Pinpoint the cell where the given text exists, returning its (X, Y) midpoint coordinate. 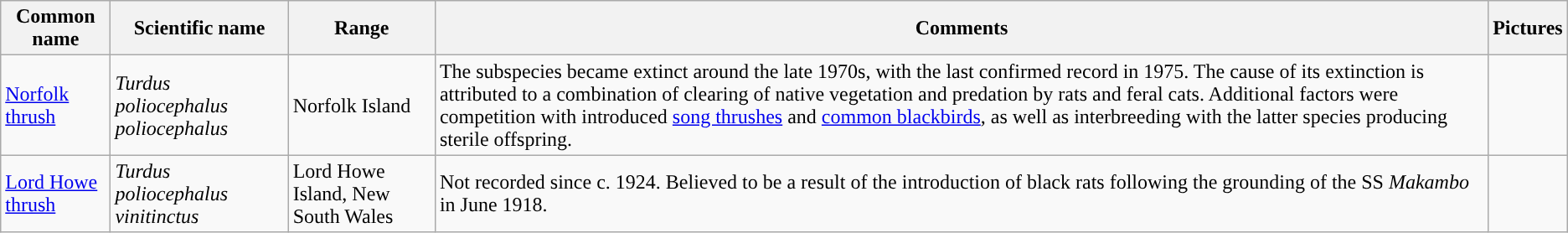
Lord Howe thrush (55, 194)
Range (362, 28)
Scientific name (199, 28)
Pictures (1528, 28)
Not recorded since c. 1924. Believed to be a result of the introduction of black rats following the grounding of the SS Makambo in June 1918. (962, 194)
Turdus poliocephalus poliocephalus (199, 106)
Comments (962, 28)
Norfolk Island (362, 106)
Norfolk thrush (55, 106)
Common name (55, 28)
Lord Howe Island, New South Wales (362, 194)
Turdus poliocephalus vinitinctus (199, 194)
